Determine the [x, y] coordinate at the center of the cell enclosing the given text.  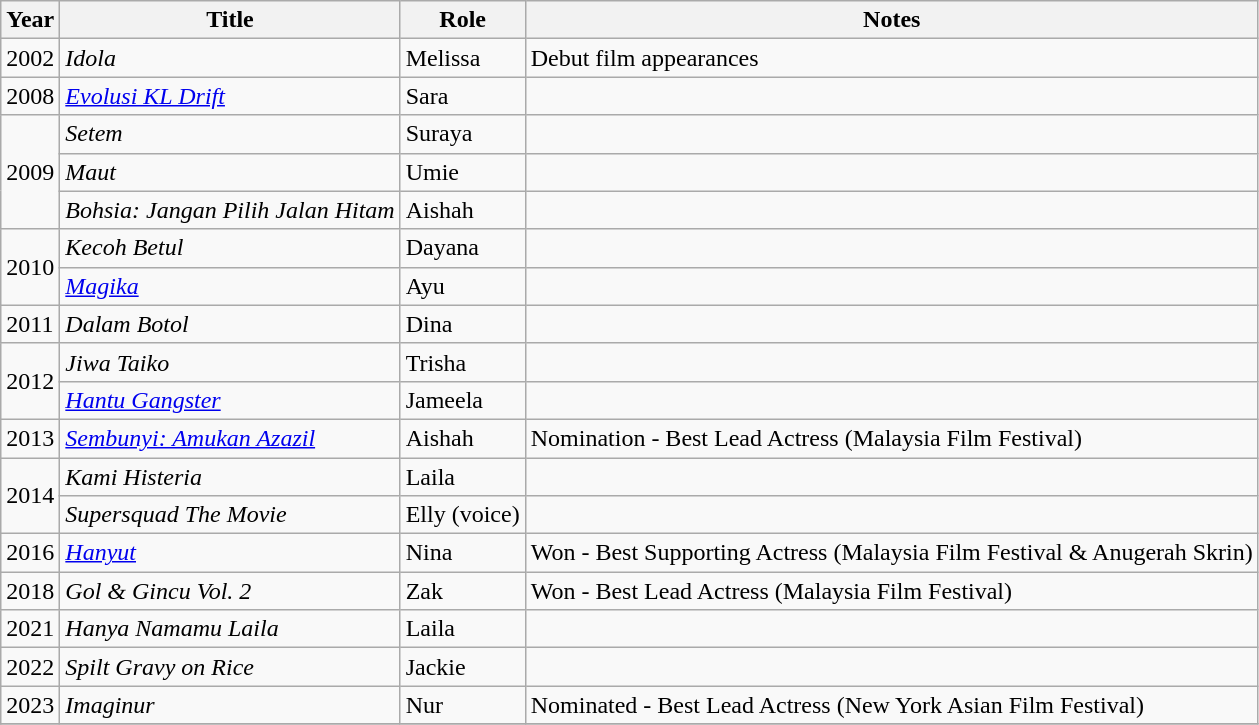
2018 [30, 591]
2010 [30, 267]
Nomination - Best Lead Actress (Malaysia Film Festival) [892, 438]
Melissa [462, 58]
Idola [230, 58]
Umie [462, 172]
Debut film appearances [892, 58]
Supersquad The Movie [230, 515]
Gol & Gincu Vol. 2 [230, 591]
Hanya Namamu Laila [230, 629]
2008 [30, 96]
Hanyut [230, 553]
Title [230, 20]
Kami Histeria [230, 477]
Magika [230, 286]
Jackie [462, 667]
Dalam Botol [230, 324]
Maut [230, 172]
2021 [30, 629]
Nominated - Best Lead Actress (New York Asian Film Festival) [892, 705]
Bohsia: Jangan Pilih Jalan Hitam [230, 210]
Nur [462, 705]
2022 [30, 667]
Notes [892, 20]
Jiwa Taiko [230, 362]
2013 [30, 438]
Dayana [462, 248]
Suraya [462, 134]
2016 [30, 553]
Ayu [462, 286]
2011 [30, 324]
Year [30, 20]
Role [462, 20]
Sembunyi: Amukan Azazil [230, 438]
Jameela [462, 400]
Kecoh Betul [230, 248]
Nina [462, 553]
Dina [462, 324]
Imaginur [230, 705]
Evolusi KL Drift [230, 96]
Won - Best Supporting Actress (Malaysia Film Festival & Anugerah Skrin) [892, 553]
Won - Best Lead Actress (Malaysia Film Festival) [892, 591]
2009 [30, 172]
Sara [462, 96]
Zak [462, 591]
Hantu Gangster [230, 400]
Setem [230, 134]
2012 [30, 381]
2014 [30, 496]
Elly (voice) [462, 515]
Trisha [462, 362]
2023 [30, 705]
Spilt Gravy on Rice [230, 667]
2002 [30, 58]
